Pinpoint the cell where the given text exists, returning its (X, Y) midpoint coordinate. 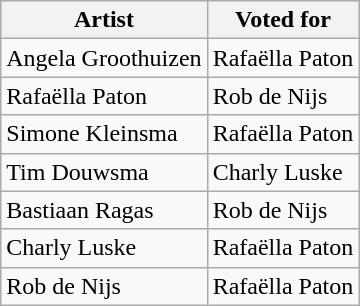
Bastiaan Ragas (104, 210)
Tim Douwsma (104, 172)
Artist (104, 20)
Simone Kleinsma (104, 134)
Angela Groothuizen (104, 58)
Voted for (283, 20)
